Return (x, y) of the center of cell containing provided text 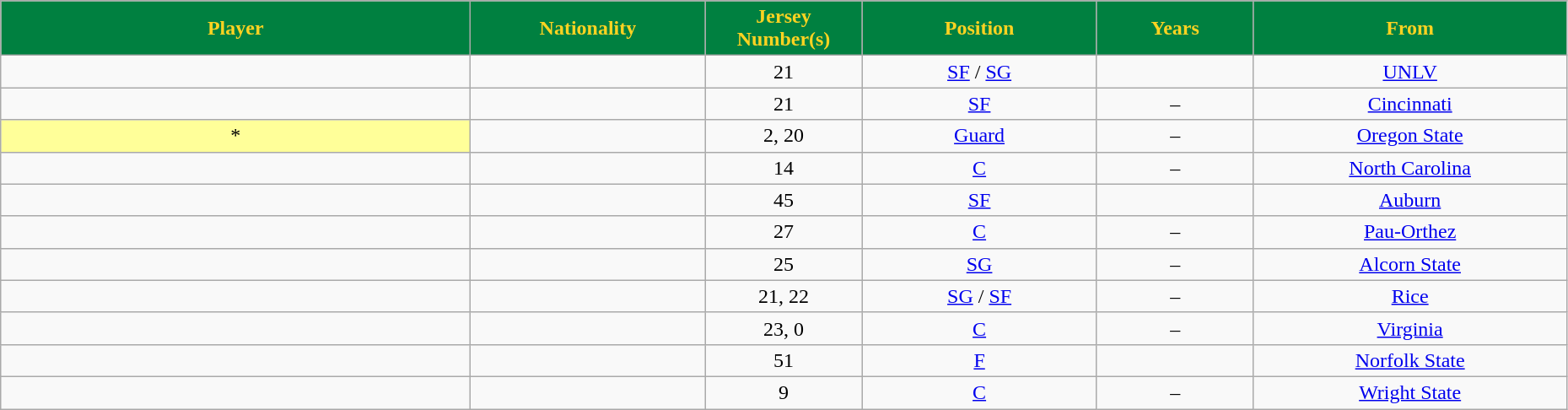
Jersey Number(s) (784, 29)
Norfolk State (1410, 360)
Nationality (588, 29)
Rice (1410, 296)
Pau-Orthez (1410, 232)
Position (979, 29)
From (1410, 29)
Virginia (1410, 328)
Player (236, 29)
SG (979, 264)
F (979, 360)
Auburn (1410, 200)
Years (1175, 29)
* (236, 136)
UNLV (1410, 72)
SG / SF (979, 296)
Guard (979, 136)
45 (784, 200)
23, 0 (784, 328)
Alcorn State (1410, 264)
Oregon State (1410, 136)
14 (784, 168)
SF / SG (979, 72)
2, 20 (784, 136)
9 (784, 392)
51 (784, 360)
North Carolina (1410, 168)
21, 22 (784, 296)
Cincinnati (1410, 104)
27 (784, 232)
Wright State (1410, 392)
25 (784, 264)
